Determine the (x, y) coordinate at the center of the cell enclosing the given text.  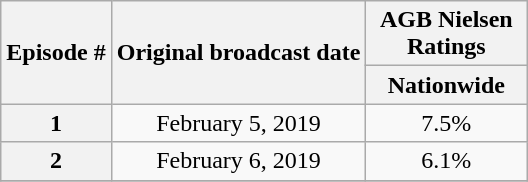
7.5% (446, 123)
AGB Nielsen Ratings (446, 34)
February 5, 2019 (238, 123)
2 (56, 161)
Nationwide (446, 85)
February 6, 2019 (238, 161)
Episode # (56, 52)
Original broadcast date (238, 52)
6.1% (446, 161)
1 (56, 123)
